Determine the [X, Y] coordinate at the center of the cell enclosing the given text.  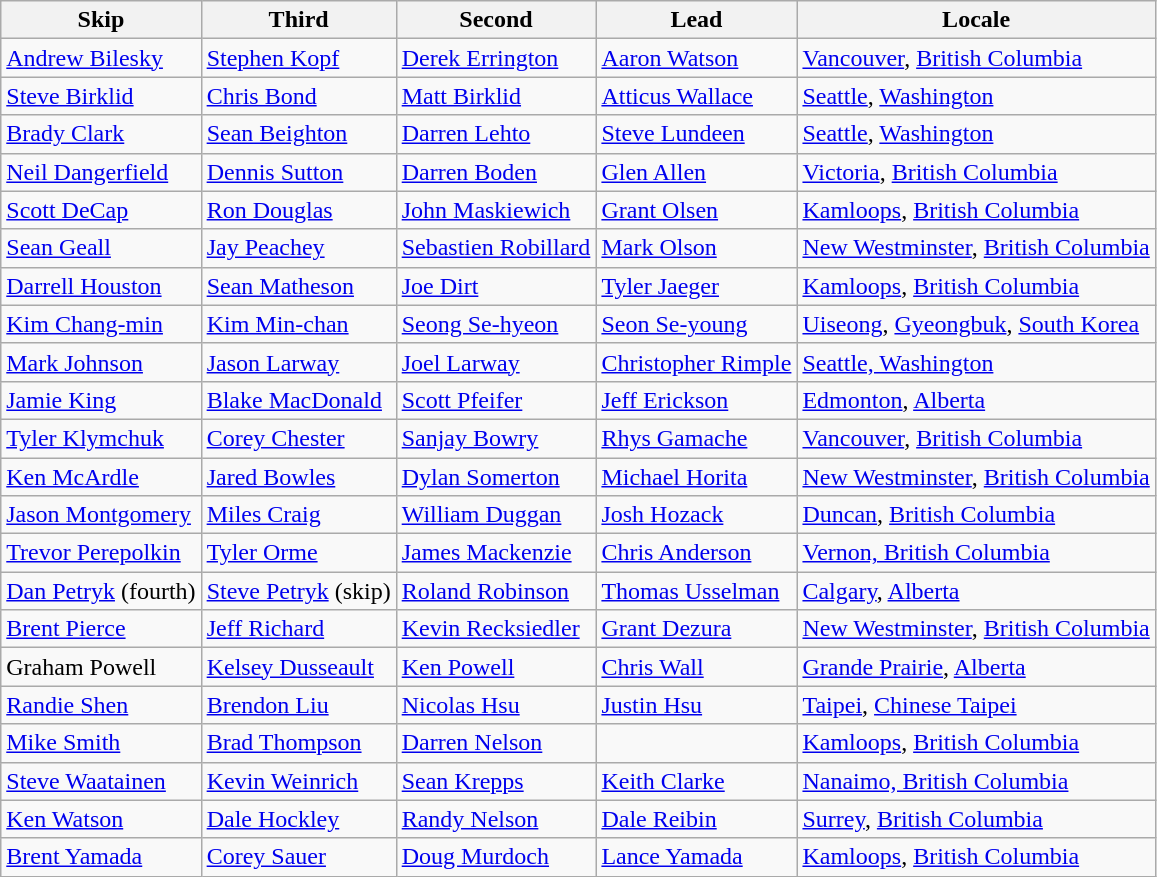
Andrew Bilesky [101, 58]
Rhys Gamache [696, 438]
Taipei, Chinese Taipei [976, 705]
Kim Min-chan [298, 324]
Jeff Richard [298, 629]
Steve Birklid [101, 96]
Stephen Kopf [298, 58]
Second [496, 20]
Jamie King [101, 400]
Grant Olsen [696, 210]
Keith Clarke [696, 781]
Dylan Somerton [496, 477]
Scott Pfeifer [496, 400]
Sean Matheson [298, 286]
Lance Yamada [696, 857]
Locale [976, 20]
Seon Se-young [696, 324]
Sean Geall [101, 248]
Ken McArdle [101, 477]
Josh Hozack [696, 515]
Jason Montgomery [101, 515]
Surrey, British Columbia [976, 819]
Steve Petryk (skip) [298, 591]
Jeff Erickson [696, 400]
Darren Boden [496, 172]
Glen Allen [696, 172]
William Duggan [496, 515]
Ron Douglas [298, 210]
Jared Bowles [298, 477]
Sebastien Robillard [496, 248]
Kevin Weinrich [298, 781]
Brendon Liu [298, 705]
Randie Shen [101, 705]
Brad Thompson [298, 743]
Ken Watson [101, 819]
Third [298, 20]
Vernon, British Columbia [976, 553]
Brent Pierce [101, 629]
Matt Birklid [496, 96]
Brent Yamada [101, 857]
Sean Krepps [496, 781]
Brady Clark [101, 134]
Calgary, Alberta [976, 591]
Mark Olson [696, 248]
Sean Beighton [298, 134]
Roland Robinson [496, 591]
Seong Se-hyeon [496, 324]
Blake MacDonald [298, 400]
Kim Chang-min [101, 324]
John Maskiewich [496, 210]
Mike Smith [101, 743]
Corey Sauer [298, 857]
Dale Reibin [696, 819]
Doug Murdoch [496, 857]
Chris Bond [298, 96]
Kelsey Dusseault [298, 667]
Tyler Klymchuk [101, 438]
Thomas Usselman [696, 591]
Kevin Recksiedler [496, 629]
Edmonton, Alberta [976, 400]
Jay Peachey [298, 248]
Nanaimo, British Columbia [976, 781]
James Mackenzie [496, 553]
Jason Larway [298, 362]
Skip [101, 20]
Joel Larway [496, 362]
Neil Dangerfield [101, 172]
Randy Nelson [496, 819]
Dan Petryk (fourth) [101, 591]
Lead [696, 20]
Chris Anderson [696, 553]
Corey Chester [298, 438]
Christopher Rimple [696, 362]
Sanjay Bowry [496, 438]
Dale Hockley [298, 819]
Scott DeCap [101, 210]
Miles Craig [298, 515]
Tyler Orme [298, 553]
Duncan, British Columbia [976, 515]
Darrell Houston [101, 286]
Chris Wall [696, 667]
Justin Hsu [696, 705]
Victoria, British Columbia [976, 172]
Nicolas Hsu [496, 705]
Michael Horita [696, 477]
Aaron Watson [696, 58]
Steve Lundeen [696, 134]
Dennis Sutton [298, 172]
Atticus Wallace [696, 96]
Ken Powell [496, 667]
Grant Dezura [696, 629]
Darren Lehto [496, 134]
Grande Prairie, Alberta [976, 667]
Graham Powell [101, 667]
Trevor Perepolkin [101, 553]
Joe Dirt [496, 286]
Mark Johnson [101, 362]
Steve Waatainen [101, 781]
Tyler Jaeger [696, 286]
Darren Nelson [496, 743]
Uiseong, Gyeongbuk, South Korea [976, 324]
Derek Errington [496, 58]
